Identify which cell holds the provided text, then report its [X, Y] central coordinate. 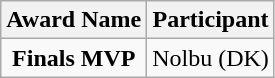
Participant [211, 20]
Award Name [74, 20]
Nolbu (DK) [211, 58]
Finals MVP [74, 58]
